Detect which cell encompasses the target text, then output its (X, Y) center coordinate. 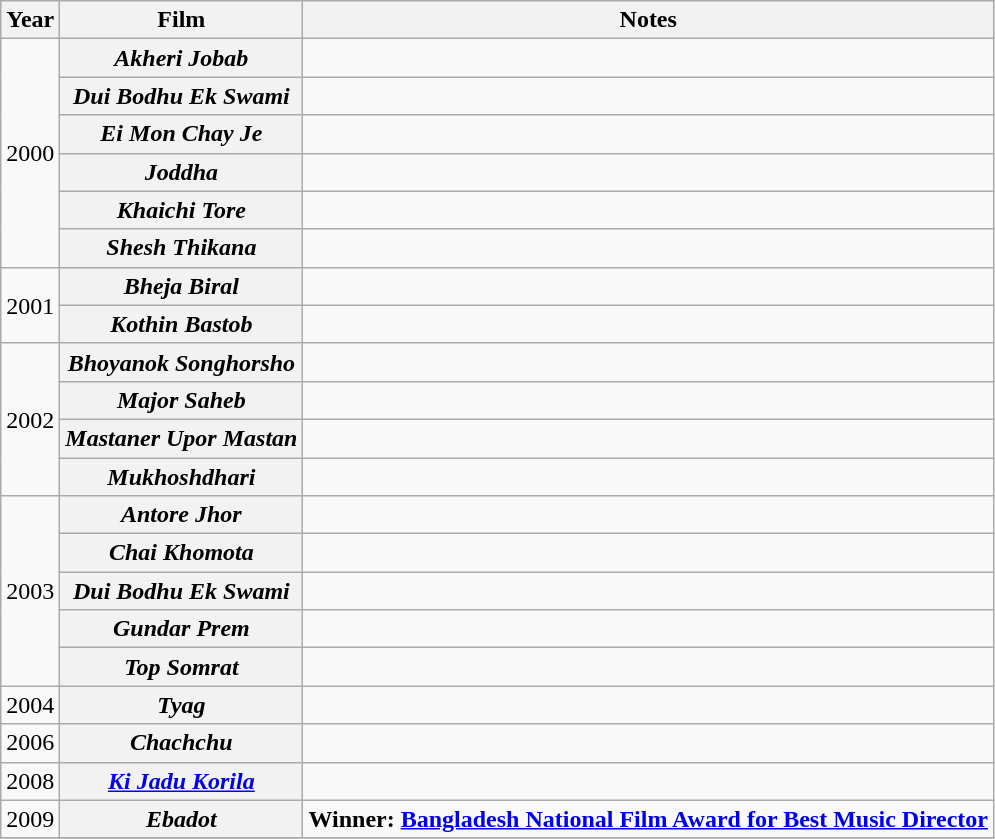
Major Saheb (182, 400)
2001 (30, 305)
2003 (30, 591)
Gundar Prem (182, 629)
Khaichi Tore (182, 210)
2000 (30, 153)
Shesh Thikana (182, 248)
2008 (30, 781)
Tyag (182, 705)
Mastaner Upor Mastan (182, 438)
Film (182, 20)
Top Somrat (182, 667)
Bhoyanok Songhorsho (182, 362)
Joddha (182, 172)
2006 (30, 743)
2009 (30, 819)
Ei Mon Chay Je (182, 134)
Ki Jadu Korila (182, 781)
Winner: Bangladesh National Film Award for Best Music Director (648, 819)
Chachchu (182, 743)
Year (30, 20)
Antore Jhor (182, 515)
2004 (30, 705)
Chai Khomota (182, 553)
2002 (30, 419)
Notes (648, 20)
Bheja Biral (182, 286)
Kothin Bastob (182, 324)
Mukhoshdhari (182, 477)
Akheri Jobab (182, 58)
Ebadot (182, 819)
